Identify which cell holds the provided text, then report its [X, Y] central coordinate. 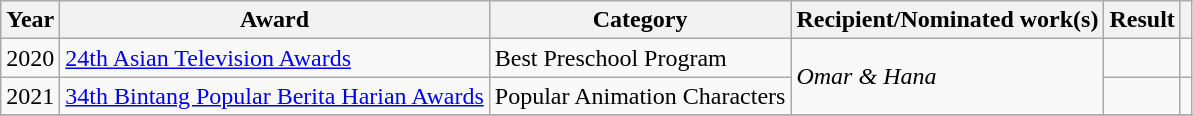
Year [30, 20]
Best Preschool Program [640, 58]
Popular Animation Characters [640, 96]
Omar & Hana [948, 77]
Award [274, 20]
2020 [30, 58]
2021 [30, 96]
Category [640, 20]
Result [1142, 20]
24th Asian Television Awards [274, 58]
Recipient/Nominated work(s) [948, 20]
34th Bintang Popular Berita Harian Awards [274, 96]
